Detect which cell encompasses the target text, then output its [X, Y] center coordinate. 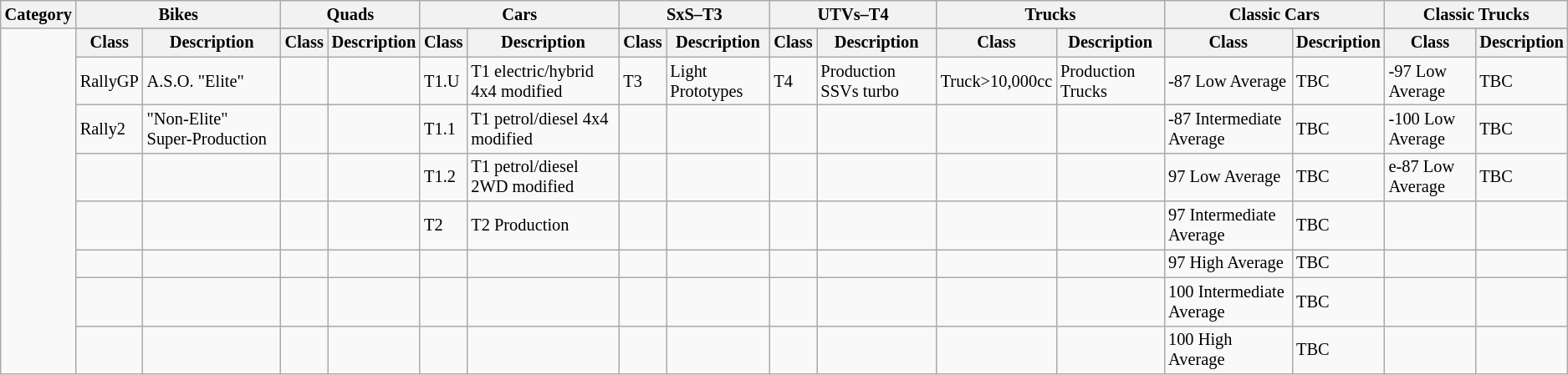
-87 Intermediate Average [1228, 129]
"Non-Elite" Super-Production [212, 129]
T1 electric/hybrid 4x4 modified [543, 81]
Truck>10,000cc [997, 81]
97 High Average [1228, 263]
Category [38, 14]
Classic Trucks [1477, 14]
Light Prototypes [718, 81]
T3 [642, 81]
Classic Cars [1274, 14]
T1 petrol/diesel 4x4 modified [543, 129]
97 Low Average [1228, 177]
SxS–T3 [694, 14]
RallyGP [110, 81]
T1.1 [443, 129]
e-87 Low Average [1430, 177]
T1.U [443, 81]
Quads [351, 14]
T1 petrol/diesel 2WD modified [543, 177]
T2 [443, 226]
-100 Low Average [1430, 129]
UTVs–T4 [853, 14]
Rally2 [110, 129]
Production Trucks [1111, 81]
Production SSVs turbo [876, 81]
97 Intermediate Average [1228, 226]
T1.2 [443, 177]
100 Intermediate Average [1228, 302]
A.S.O. "Elite" [212, 81]
T4 [793, 81]
-97 Low Average [1430, 81]
Cars [519, 14]
-87 Low Average [1228, 81]
T2 Production [543, 226]
Trucks [1050, 14]
100 High Average [1228, 350]
Bikes [179, 14]
